Find where the given text appears and provide that cell's center as (X, Y) coordinate. 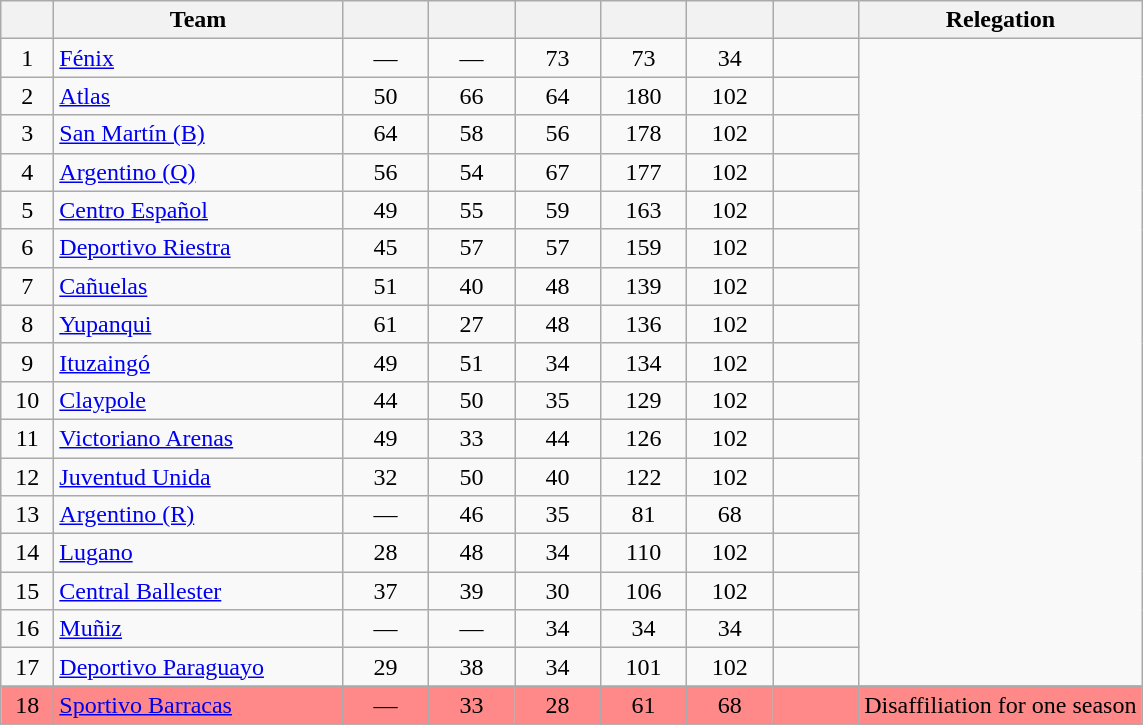
18 (28, 705)
Muñiz (198, 629)
12 (28, 477)
Juventud Unida (198, 477)
110 (644, 553)
159 (644, 248)
Central Ballester (198, 591)
38 (471, 667)
106 (644, 591)
178 (644, 134)
45 (385, 248)
136 (644, 324)
9 (28, 362)
1 (28, 58)
177 (644, 172)
27 (471, 324)
8 (28, 324)
Atlas (198, 96)
16 (28, 629)
163 (644, 210)
Fénix (198, 58)
180 (644, 96)
139 (644, 286)
101 (644, 667)
Team (198, 20)
Lugano (198, 553)
San Martín (B) (198, 134)
Relegation (1000, 20)
32 (385, 477)
129 (644, 400)
Claypole (198, 400)
Centro Español (198, 210)
54 (471, 172)
Victoriano Arenas (198, 438)
Disaffiliation for one season (1000, 705)
6 (28, 248)
Cañuelas (198, 286)
14 (28, 553)
122 (644, 477)
11 (28, 438)
67 (557, 172)
15 (28, 591)
66 (471, 96)
Deportivo Riestra (198, 248)
55 (471, 210)
Argentino (R) (198, 515)
81 (644, 515)
Deportivo Paraguayo (198, 667)
30 (557, 591)
46 (471, 515)
134 (644, 362)
29 (385, 667)
Ituzaingó (198, 362)
3 (28, 134)
37 (385, 591)
10 (28, 400)
7 (28, 286)
Yupanqui (198, 324)
126 (644, 438)
59 (557, 210)
Argentino (Q) (198, 172)
2 (28, 96)
Sportivo Barracas (198, 705)
58 (471, 134)
39 (471, 591)
17 (28, 667)
13 (28, 515)
5 (28, 210)
4 (28, 172)
